Return the [X, Y] coordinate for the center point of the cell that contains the specified text.  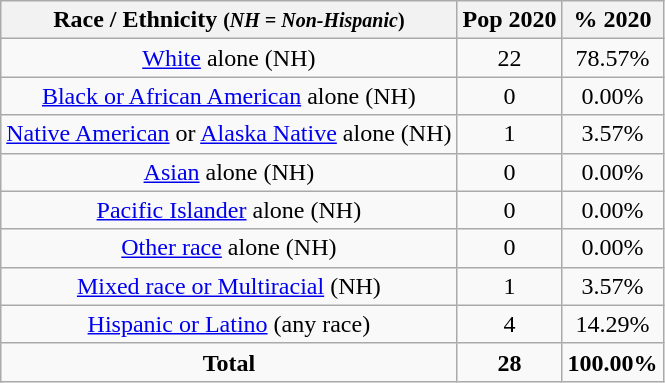
White alone (NH) [229, 58]
% 2020 [612, 20]
100.00% [612, 362]
Native American or Alaska Native alone (NH) [229, 134]
Pacific Islander alone (NH) [229, 210]
Asian alone (NH) [229, 172]
Hispanic or Latino (any race) [229, 324]
Pop 2020 [510, 20]
Mixed race or Multiracial (NH) [229, 286]
Black or African American alone (NH) [229, 96]
Total [229, 362]
Other race alone (NH) [229, 248]
14.29% [612, 324]
4 [510, 324]
Race / Ethnicity (NH = Non-Hispanic) [229, 20]
78.57% [612, 58]
22 [510, 58]
28 [510, 362]
